Return the [X, Y] coordinate for the center point of the cell that contains the specified text.  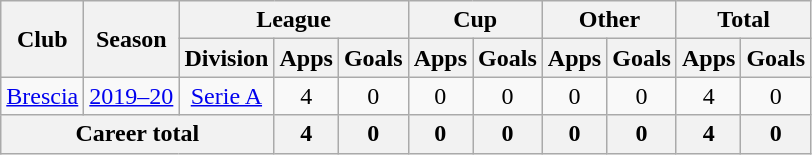
Cup [475, 20]
Career total [138, 134]
Club [42, 39]
Division [226, 58]
Serie A [226, 96]
League [294, 20]
Other [609, 20]
Total [743, 20]
2019–20 [132, 96]
Season [132, 39]
Brescia [42, 96]
